Scan for the cell matching the given text and deliver its (X, Y) coordinate at center. 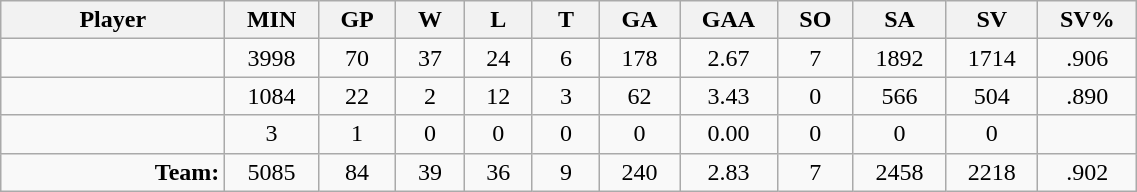
12 (498, 96)
SV (992, 20)
Player (113, 20)
62 (640, 96)
2218 (992, 172)
2458 (899, 172)
SA (899, 20)
.902 (1088, 172)
39 (430, 172)
GAA (729, 20)
9 (566, 172)
6 (566, 58)
240 (640, 172)
84 (357, 172)
2.83 (729, 172)
37 (430, 58)
1 (357, 134)
3998 (272, 58)
1084 (272, 96)
24 (498, 58)
MIN (272, 20)
3.43 (729, 96)
22 (357, 96)
T (566, 20)
2 (430, 96)
1714 (992, 58)
W (430, 20)
2.67 (729, 58)
36 (498, 172)
GA (640, 20)
GP (357, 20)
Team: (113, 172)
.906 (1088, 58)
L (498, 20)
5085 (272, 172)
.890 (1088, 96)
504 (992, 96)
SV% (1088, 20)
SO (815, 20)
1892 (899, 58)
566 (899, 96)
0.00 (729, 134)
70 (357, 58)
178 (640, 58)
